Identify which cell holds the provided text, then report its [x, y] central coordinate. 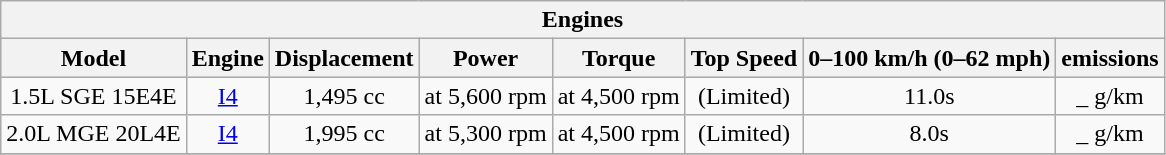
Engine [228, 58]
2.0L MGE 20L4E [94, 134]
11.0s [930, 96]
8.0s [930, 134]
Model [94, 58]
Engines [582, 20]
Torque [618, 58]
Power [486, 58]
0–100 km/h (0–62 mph) [930, 58]
1,995 cc [344, 134]
Displacement [344, 58]
at 5,300 rpm [486, 134]
1,495 cc [344, 96]
1.5L SGE 15E4E [94, 96]
at 5,600 rpm [486, 96]
Top Speed [744, 58]
emissions [1110, 58]
